Search for the cell housing the specified text and yield its [X, Y] center coordinate. 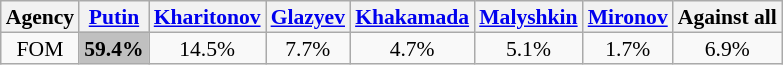
Kharitonov [208, 16]
6.9% [728, 48]
Glazyev [308, 16]
Khakamada [412, 16]
7.7% [308, 48]
1.7% [628, 48]
Agency [40, 16]
4.7% [412, 48]
59.4% [114, 48]
5.1% [528, 48]
FOM [40, 48]
14.5% [208, 48]
Against all [728, 16]
Malyshkin [528, 16]
Mironov [628, 16]
Putin [114, 16]
